For the text-containing cell, return its midpoint in [X, Y] coordinate format. 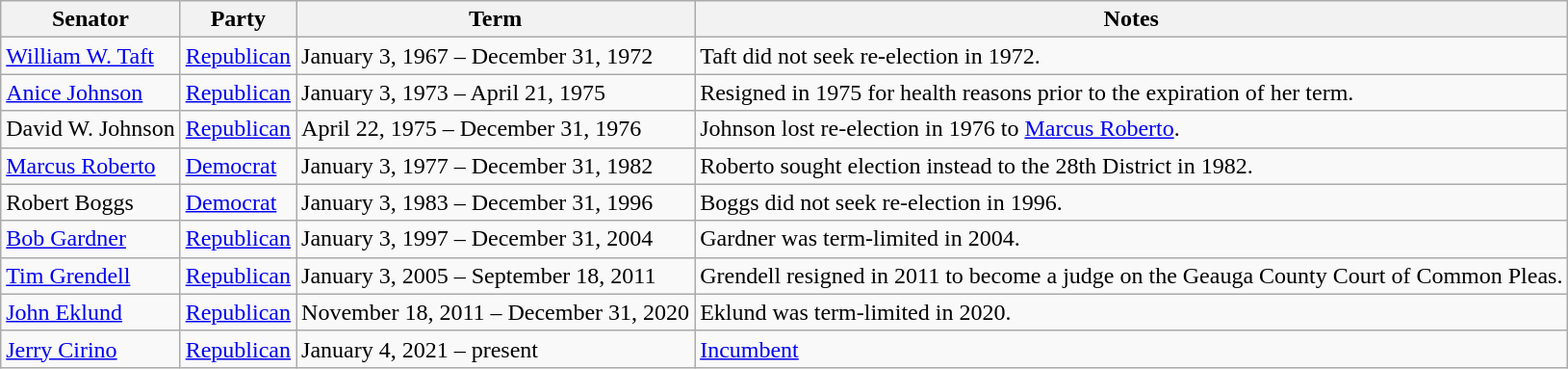
Party [238, 19]
Anice Johnson [90, 92]
Roberto sought election instead to the 28th District in 1982. [1132, 166]
Incumbent [1132, 349]
Tim Grendell [90, 276]
Grendell resigned in 2011 to become a judge on the Geauga County Court of Common Pleas. [1132, 276]
Senator [90, 19]
January 4, 2021 – present [496, 349]
Resigned in 1975 for health reasons prior to the expiration of her term. [1132, 92]
Jerry Cirino [90, 349]
January 3, 1997 – December 31, 2004 [496, 239]
Marcus Roberto [90, 166]
January 3, 2005 – September 18, 2011 [496, 276]
January 3, 1977 – December 31, 1982 [496, 166]
Boggs did not seek re-election in 1996. [1132, 202]
Eklund was term-limited in 2020. [1132, 312]
January 3, 1967 – December 31, 1972 [496, 56]
November 18, 2011 – December 31, 2020 [496, 312]
Johnson lost re-election in 1976 to Marcus Roberto. [1132, 129]
Notes [1132, 19]
Robert Boggs [90, 202]
Term [496, 19]
John Eklund [90, 312]
April 22, 1975 – December 31, 1976 [496, 129]
January 3, 1973 – April 21, 1975 [496, 92]
Gardner was term-limited in 2004. [1132, 239]
William W. Taft [90, 56]
January 3, 1983 – December 31, 1996 [496, 202]
David W. Johnson [90, 129]
Bob Gardner [90, 239]
Taft did not seek re-election in 1972. [1132, 56]
